Extract the [X, Y] coordinate from the center of the cell holding the provided text.  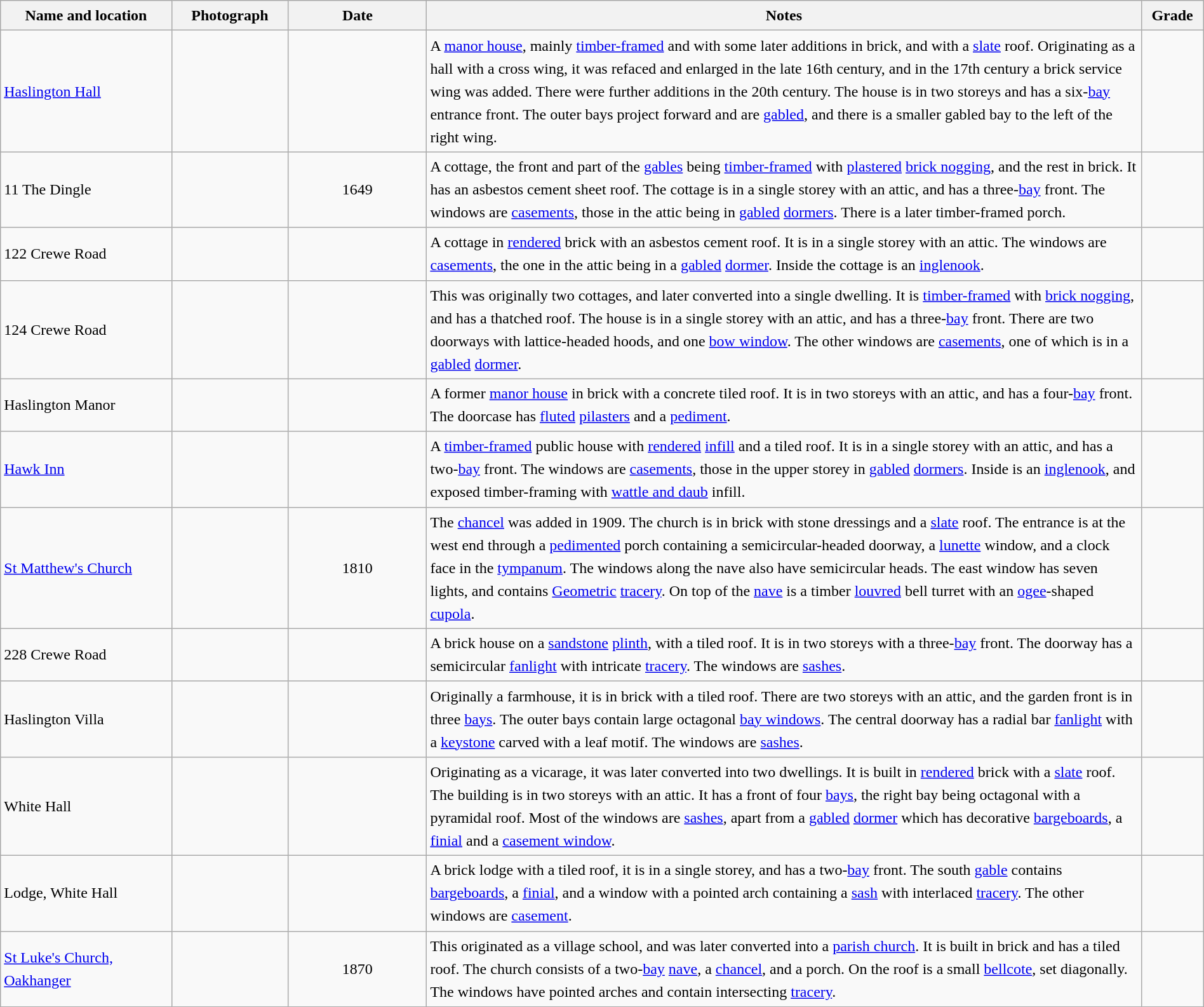
124 Crewe Road [86, 329]
Notes [784, 15]
Grade [1172, 15]
St Matthew's Church [86, 568]
228 Crewe Road [86, 654]
1870 [358, 970]
1649 [358, 189]
Lodge, White Hall [86, 893]
Haslington Manor [86, 405]
1810 [358, 568]
Name and location [86, 15]
122 Crewe Road [86, 254]
St Luke's Church, Oakhanger [86, 970]
Haslington Hall [86, 91]
11 The Dingle [86, 189]
Date [358, 15]
White Hall [86, 806]
Photograph [230, 15]
Haslington Villa [86, 719]
Hawk Inn [86, 469]
